For the text-containing cell, return its midpoint in [X, Y] coordinate format. 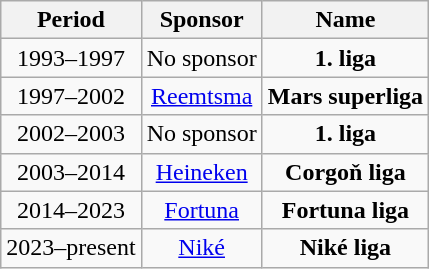
2002–2003 [71, 134]
Niké liga [345, 248]
2023–present [71, 248]
Reemtsma [202, 96]
2003–2014 [71, 172]
Heineken [202, 172]
Fortuna [202, 210]
Mars superliga [345, 96]
2014–2023 [71, 210]
Name [345, 20]
1997–2002 [71, 96]
Period [71, 20]
Sponsor [202, 20]
Corgoň liga [345, 172]
Fortuna liga [345, 210]
Niké [202, 248]
1993–1997 [71, 58]
